Find where the given text appears and provide that cell's center as [X, Y] coordinate. 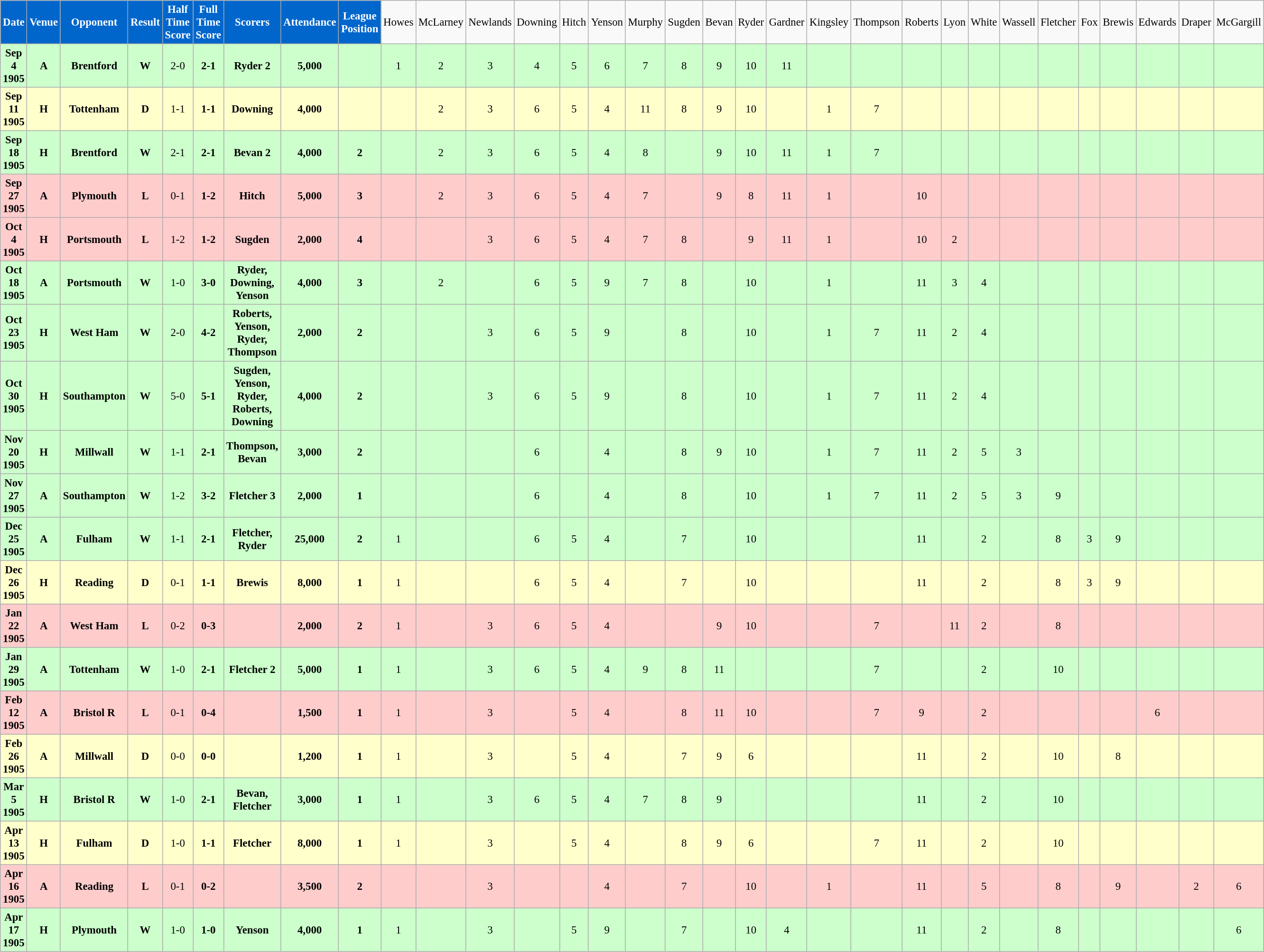
Fletcher 3 [252, 495]
Feb 12 1905 [14, 713]
White [984, 22]
Date [14, 22]
Kingsley [829, 22]
Nov 20 1905 [14, 452]
Oct 23 1905 [14, 333]
Bevan, Fletcher [252, 800]
5-1 [209, 396]
Dec 26 1905 [14, 582]
Ryder 2 [252, 66]
McGargill [1238, 22]
Jan 29 1905 [14, 669]
Fletcher 2 [252, 669]
25,000 [310, 539]
Apr 16 1905 [14, 887]
4-2 [209, 333]
Full Time Score [209, 22]
Thompson, Bevan [252, 452]
Oct 30 1905 [14, 396]
Ryder [751, 22]
Wassell [1019, 22]
Apr 13 1905 [14, 843]
Venue [44, 22]
Roberts, Yenson, Ryder, Thompson [252, 333]
Oct 4 1905 [14, 240]
Oct 18 1905 [14, 283]
0-4 [209, 713]
Bevan 2 [252, 153]
Dec 25 1905 [14, 539]
Thompson [877, 22]
3,500 [310, 887]
Result [145, 22]
Draper [1196, 22]
1,200 [310, 756]
Gardner [787, 22]
Attendance [310, 22]
Nov 27 1905 [14, 495]
Sep 27 1905 [14, 196]
Half Time Score [177, 22]
Sugden, Yenson, Ryder, Roberts, Downing [252, 396]
Mar 5 1905 [14, 800]
Edwards [1157, 22]
Roberts [921, 22]
5-0 [177, 396]
Sep 4 1905 [14, 66]
3-2 [209, 495]
0-3 [209, 626]
League Position [360, 22]
1,500 [310, 713]
Feb 26 1905 [14, 756]
Sep 11 1905 [14, 109]
Apr 17 1905 [14, 930]
Jan 22 1905 [14, 626]
Ryder, Downing, Yenson [252, 283]
3-0 [209, 283]
Scorers [252, 22]
Sep 18 1905 [14, 153]
Fletcher, Ryder [252, 539]
Lyon [955, 22]
Opponent [94, 22]
McLarney [441, 22]
Howes [399, 22]
Bevan [719, 22]
Fox [1089, 22]
Murphy [645, 22]
Newlands [490, 22]
